Search for the cell housing the specified text and yield its (X, Y) center coordinate. 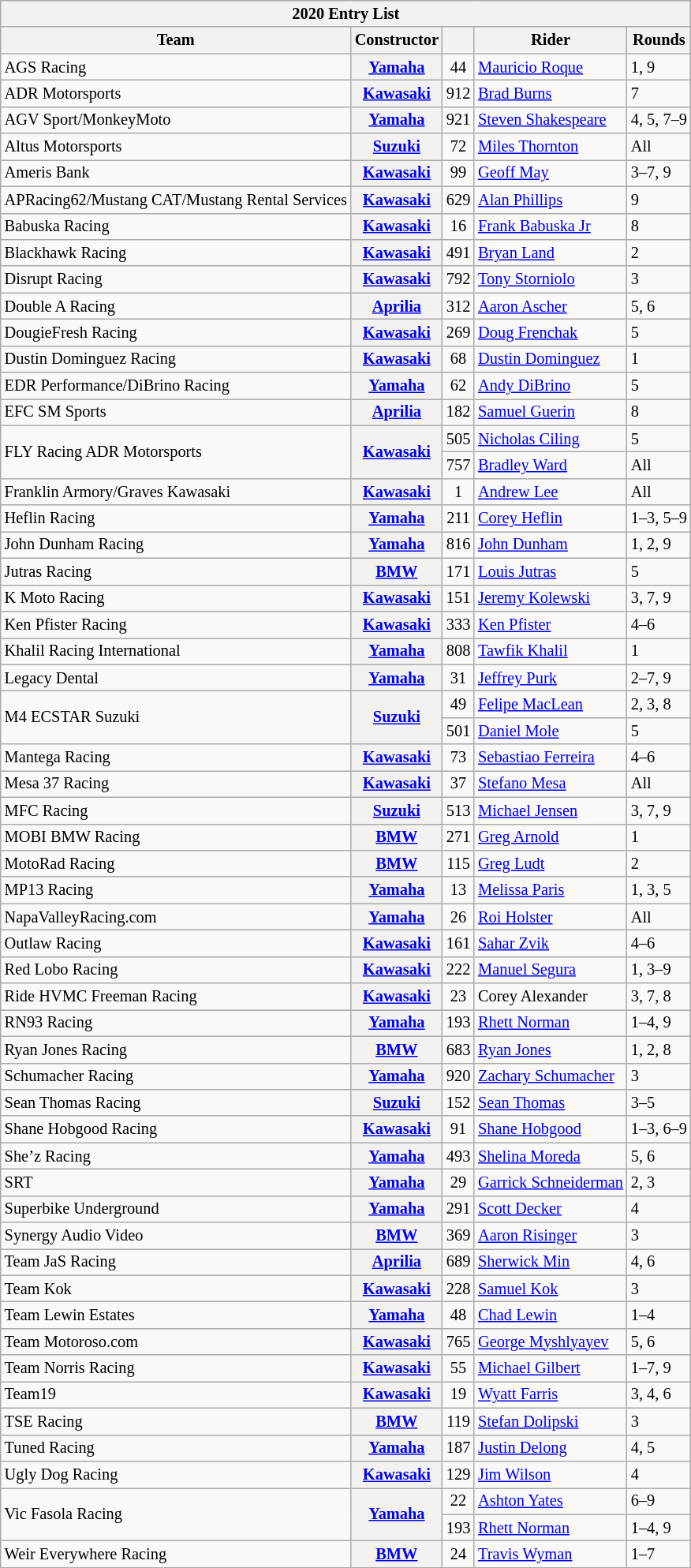
91 (458, 1129)
Disrupt Racing (176, 279)
491 (458, 253)
152 (458, 1102)
Ken Pfister (551, 624)
129 (458, 1474)
Double A Racing (176, 306)
689 (458, 1262)
Alan Phillips (551, 200)
Manuel Segura (551, 970)
Shane Hobgood (551, 1129)
3, 7, 8 (659, 997)
Khalil Racing International (176, 651)
Sebastiao Ferreira (551, 758)
Team Lewin Estates (176, 1315)
Aaron Ascher (551, 306)
M4 ECSTAR Suzuki (176, 717)
Sean Thomas Racing (176, 1102)
Jim Wilson (551, 1474)
62 (458, 386)
9 (659, 200)
37 (458, 784)
APRacing62/Mustang CAT/Mustang Rental Services (176, 200)
Geoff May (551, 173)
1–3, 6–9 (659, 1129)
3–7, 9 (659, 173)
Vic Fasola Racing (176, 1514)
68 (458, 359)
271 (458, 837)
222 (458, 970)
Sahar Zvik (551, 943)
ADR Motorsports (176, 93)
Greg Arnold (551, 837)
765 (458, 1342)
Melissa Paris (551, 890)
Tuned Racing (176, 1448)
Samuel Guerin (551, 412)
912 (458, 93)
19 (458, 1394)
Zachary Schumacher (551, 1076)
6–9 (659, 1501)
816 (458, 544)
269 (458, 332)
513 (458, 810)
26 (458, 917)
Stefano Mesa (551, 784)
4, 6 (659, 1262)
Altus Motorsports (176, 147)
921 (458, 120)
2, 3 (659, 1182)
Justin Delong (551, 1448)
Shane Hobgood Racing (176, 1129)
Miles Thornton (551, 147)
Michael Gilbert (551, 1368)
Jutras Racing (176, 571)
Nicholas Ciling (551, 439)
Outlaw Racing (176, 943)
George Myshlyayev (551, 1342)
683 (458, 1050)
AGS Racing (176, 67)
2–7, 9 (659, 678)
Ken Pfister Racing (176, 624)
161 (458, 943)
NapaValleyRacing.com (176, 917)
Sherwick Min (551, 1262)
3, 4, 6 (659, 1394)
Greg Ludt (551, 863)
182 (458, 412)
She’z Racing (176, 1156)
312 (458, 306)
Shelina Moreda (551, 1156)
Roi Holster (551, 917)
Michael Jensen (551, 810)
115 (458, 863)
Rider (551, 40)
Ameris Bank (176, 173)
DougieFresh Racing (176, 332)
Mantega Racing (176, 758)
Daniel Mole (551, 731)
AGV Sport/MonkeyMoto (176, 120)
Andrew Lee (551, 492)
171 (458, 571)
Schumacher Racing (176, 1076)
EDR Performance/DiBrino Racing (176, 386)
369 (458, 1236)
Samuel Kok (551, 1289)
Franklin Armory/Graves Kawasaki (176, 492)
1–7 (659, 1554)
Dustin Dominguez (551, 359)
49 (458, 704)
119 (458, 1421)
Ryan Jones Racing (176, 1050)
Ryan Jones (551, 1050)
1–4 (659, 1315)
Team19 (176, 1394)
Jeffrey Purk (551, 678)
MOBI BMW Racing (176, 837)
73 (458, 758)
Ashton Yates (551, 1501)
493 (458, 1156)
Felipe MacLean (551, 704)
Tawfik Khalil (551, 651)
Steven Shakespeare (551, 120)
4, 5, 7–9 (659, 120)
TSE Racing (176, 1421)
1–7, 9 (659, 1368)
John Dunham (551, 544)
Ugly Dog Racing (176, 1474)
1–3, 5–9 (659, 518)
John Dunham Racing (176, 544)
Corey Heflin (551, 518)
MFC Racing (176, 810)
48 (458, 1315)
Superbike Underground (176, 1209)
Team Norris Racing (176, 1368)
808 (458, 651)
Jeremy Kolewski (551, 598)
Mauricio Roque (551, 67)
Louis Jutras (551, 571)
Frank Babuska Jr (551, 226)
Doug Frenchak (551, 332)
Mesa 37 Racing (176, 784)
151 (458, 598)
Brad Burns (551, 93)
Heflin Racing (176, 518)
228 (458, 1289)
211 (458, 518)
K Moto Racing (176, 598)
Travis Wyman (551, 1554)
24 (458, 1554)
Bradley Ward (551, 465)
792 (458, 279)
Blackhawk Racing (176, 253)
7 (659, 93)
Aaron Risinger (551, 1236)
1, 9 (659, 67)
Legacy Dental (176, 678)
Team Motoroso.com (176, 1342)
23 (458, 997)
Wyatt Farris (551, 1394)
2, 3, 8 (659, 704)
Chad Lewin (551, 1315)
72 (458, 147)
757 (458, 465)
Synergy Audio Video (176, 1236)
16 (458, 226)
Constructor (397, 40)
Scott Decker (551, 1209)
1, 3–9 (659, 970)
4, 5 (659, 1448)
FLY Racing ADR Motorsports (176, 451)
629 (458, 200)
2020 Entry List (345, 13)
333 (458, 624)
Ride HVMC Freeman Racing (176, 997)
99 (458, 173)
31 (458, 678)
Bryan Land (551, 253)
44 (458, 67)
1, 3, 5 (659, 890)
EFC SM Sports (176, 412)
Team JaS Racing (176, 1262)
Red Lobo Racing (176, 970)
SRT (176, 1182)
MotoRad Racing (176, 863)
Babuska Racing (176, 226)
187 (458, 1448)
MP13 Racing (176, 890)
291 (458, 1209)
22 (458, 1501)
505 (458, 439)
55 (458, 1368)
RN93 Racing (176, 1023)
1, 2, 8 (659, 1050)
920 (458, 1076)
1, 2, 9 (659, 544)
501 (458, 731)
Tony Storniolo (551, 279)
Team (176, 40)
Andy DiBrino (551, 386)
Weir Everywhere Racing (176, 1554)
13 (458, 890)
Garrick Schneiderman (551, 1182)
Stefan Dolipski (551, 1421)
Team Kok (176, 1289)
Rounds (659, 40)
Sean Thomas (551, 1102)
Dustin Dominguez Racing (176, 359)
Corey Alexander (551, 997)
3–5 (659, 1102)
29 (458, 1182)
